Locate the cell with the specified text and output its (X, Y) center coordinate. 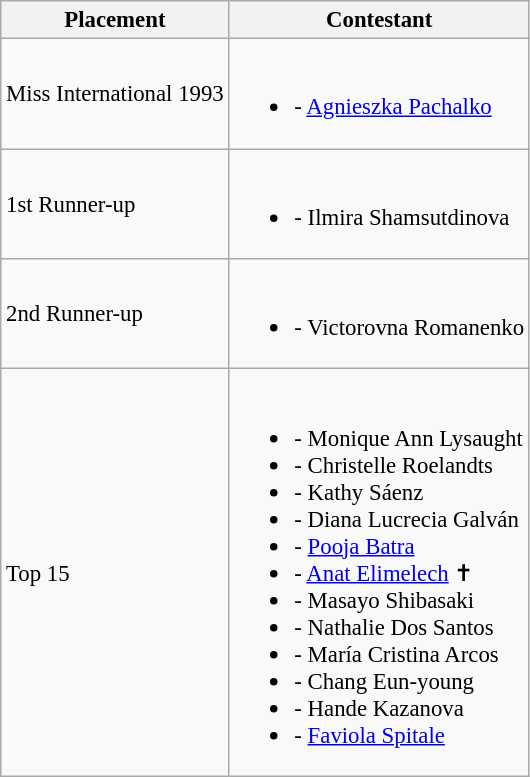
- Ilmira Shamsutdinova (379, 204)
- Victorovna Romanenko (379, 314)
Top 15 (115, 572)
Contestant (379, 20)
2nd Runner-up (115, 314)
Placement (115, 20)
- Agnieszka Pachalko (379, 94)
1st Runner-up (115, 204)
Miss International 1993 (115, 94)
